Find where the given text appears and provide that cell's center as [x, y] coordinate. 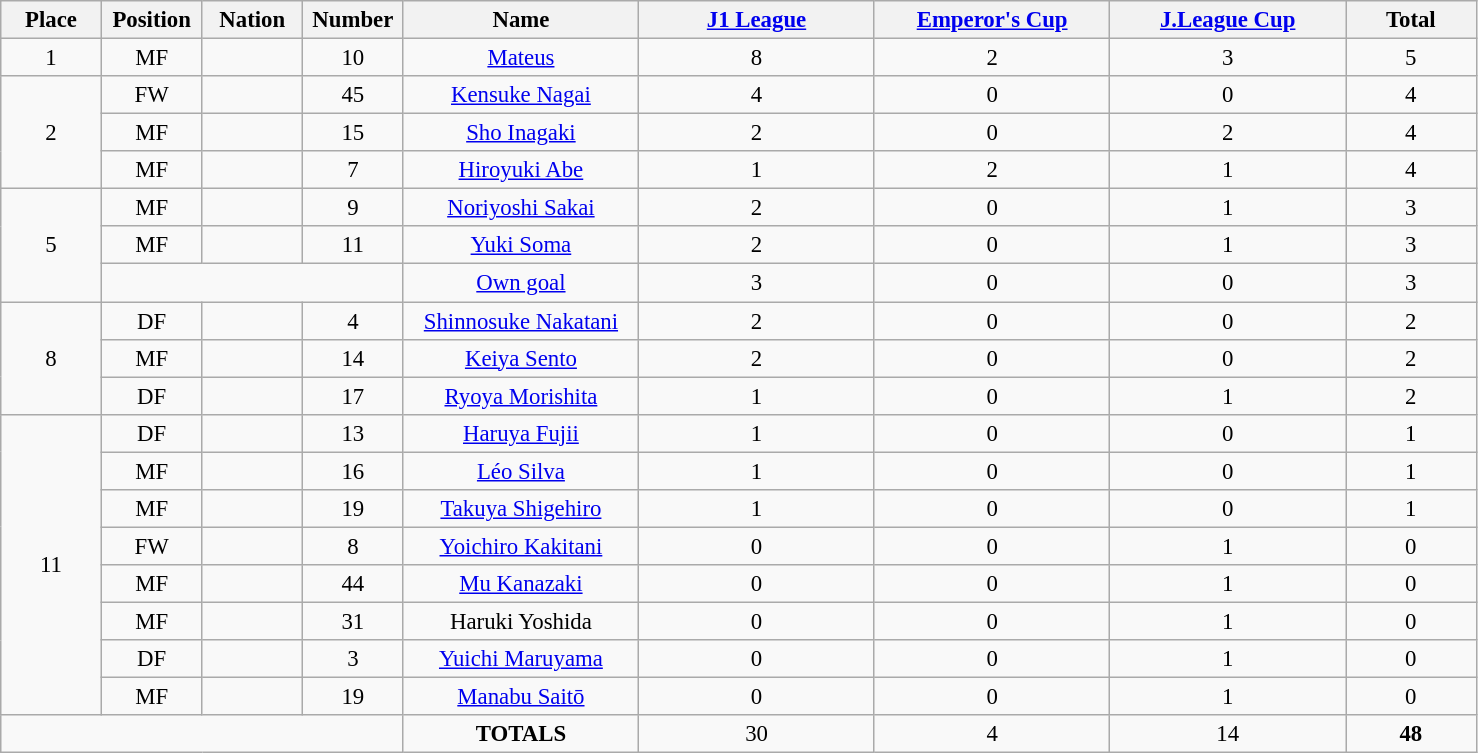
Emperor's Cup [992, 20]
Hiroyuki Abe [521, 170]
TOTALS [521, 734]
Keiya Sento [521, 358]
9 [354, 208]
Takuya Shigehiro [521, 509]
48 [1412, 734]
Kensuke Nagai [521, 95]
Haruya Fujii [521, 433]
Nation [252, 20]
7 [354, 170]
Mateus [521, 58]
Name [521, 20]
10 [354, 58]
Own goal [521, 283]
45 [354, 95]
13 [354, 433]
17 [354, 396]
Haruki Yoshida [521, 621]
Sho Inagaki [521, 133]
Ryoya Morishita [521, 396]
Yuki Soma [521, 245]
31 [354, 621]
Yuichi Maruyama [521, 659]
J.League Cup [1228, 20]
Noriyoshi Sakai [521, 208]
Manabu Saitō [521, 697]
Total [1412, 20]
Mu Kanazaki [521, 584]
Place [52, 20]
Léo Silva [521, 471]
16 [354, 471]
Position [152, 20]
30 [757, 734]
Yoichiro Kakitani [521, 546]
Number [354, 20]
44 [354, 584]
J1 League [757, 20]
Shinnosuke Nakatani [521, 321]
15 [354, 133]
